From the cell containing the given text, extract its center point as (X, Y) coordinate. 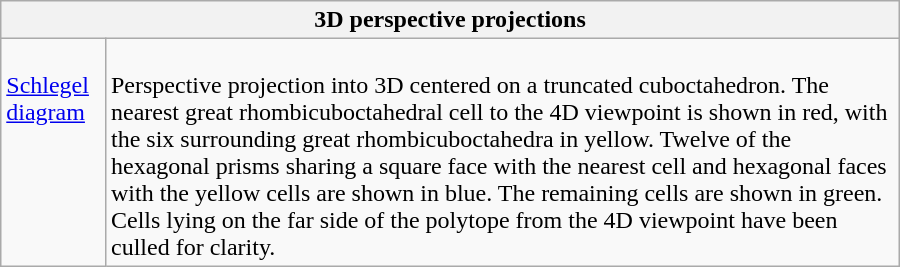
3D perspective projections (450, 20)
Schlegel diagram (54, 152)
